Capture the cell that displays the provided text and extract its (x, y) central coordinate. 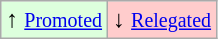
↑ Promoted (54, 20)
↓ Relegated (162, 20)
